Identify which cell holds the provided text, then report its (X, Y) central coordinate. 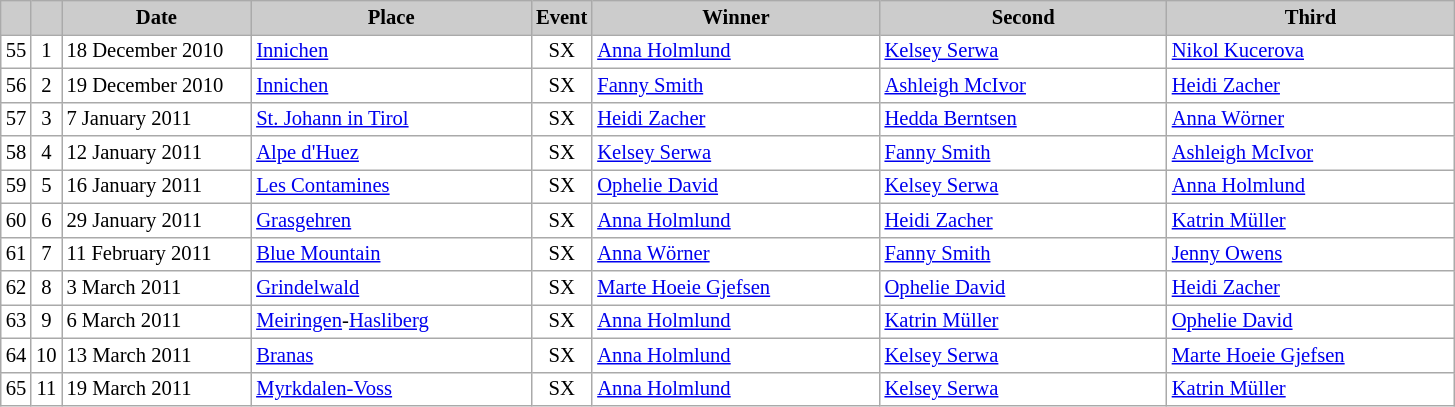
Nikol Kucerova (1310, 51)
2 (46, 85)
Les Contamines (391, 186)
55 (16, 51)
65 (16, 389)
6 March 2011 (157, 321)
18 December 2010 (157, 51)
16 January 2011 (157, 186)
19 December 2010 (157, 85)
Hedda Berntsen (1024, 119)
7 January 2011 (157, 119)
59 (16, 186)
Grasgehren (391, 220)
11 (46, 389)
Alpe d'Huez (391, 153)
6 (46, 220)
11 February 2011 (157, 254)
56 (16, 85)
1 (46, 51)
Jenny Owens (1310, 254)
5 (46, 186)
10 (46, 355)
Third (1310, 17)
4 (46, 153)
12 January 2011 (157, 153)
60 (16, 220)
St. Johann in Tirol (391, 119)
29 January 2011 (157, 220)
Date (157, 17)
63 (16, 321)
Event (562, 17)
Branas (391, 355)
57 (16, 119)
62 (16, 287)
Grindelwald (391, 287)
Meiringen-Hasliberg (391, 321)
Myrkdalen-Voss (391, 389)
Second (1024, 17)
9 (46, 321)
Place (391, 17)
3 March 2011 (157, 287)
13 March 2011 (157, 355)
8 (46, 287)
3 (46, 119)
58 (16, 153)
7 (46, 254)
61 (16, 254)
19 March 2011 (157, 389)
64 (16, 355)
Blue Mountain (391, 254)
Winner (736, 17)
